Find where the given text appears and provide that cell's center as [X, Y] coordinate. 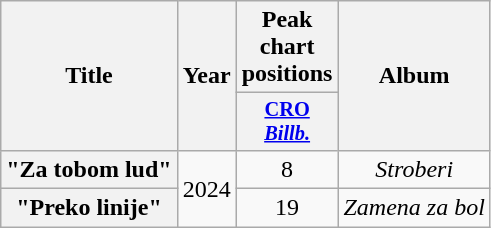
Zamena za bol [414, 208]
CROBillb. [287, 122]
2024 [206, 188]
Year [206, 76]
"Preko linije" [89, 208]
Title [89, 76]
"Za tobom lud" [89, 169]
Stroberi [414, 169]
19 [287, 208]
8 [287, 169]
Album [414, 76]
Peak chart positions [287, 47]
